Identify which cell holds the provided text, then report its [x, y] central coordinate. 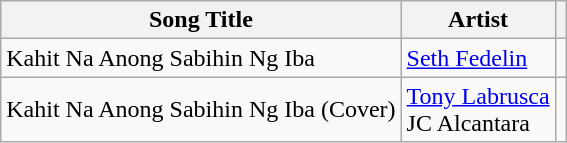
Tony LabruscaJC Alcantara [478, 110]
Song Title [201, 20]
Kahit Na Anong Sabihin Ng Iba (Cover) [201, 110]
Seth Fedelin [478, 58]
Kahit Na Anong Sabihin Ng Iba [201, 58]
Artist [478, 20]
